Return the [X, Y] coordinate for the center point of the cell that contains the specified text.  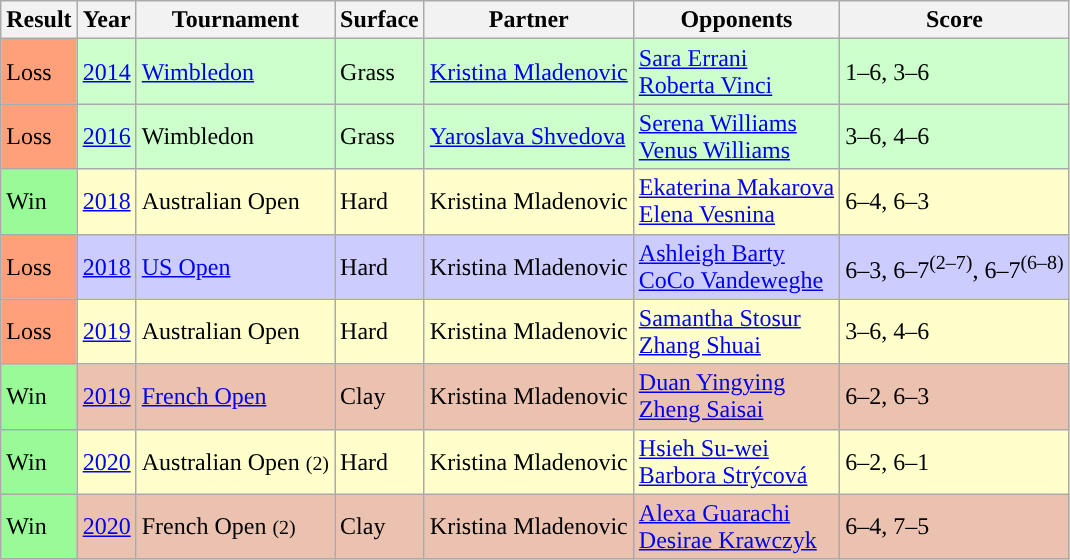
Partner [528, 20]
1–6, 3–6 [955, 72]
Score [955, 20]
2016 [106, 136]
Result [39, 20]
Yaroslava Shvedova [528, 136]
Sara Errani Roberta Vinci [736, 72]
6–4, 6–3 [955, 202]
Duan Yingying Zheng Saisai [736, 396]
French Open [235, 396]
6–3, 6–7(2–7), 6–7(6–8) [955, 266]
US Open [235, 266]
Tournament [235, 20]
Serena Williams Venus Williams [736, 136]
Australian Open (2) [235, 462]
6–2, 6–1 [955, 462]
2014 [106, 72]
Hsieh Su-wei Barbora Strýcová [736, 462]
Year [106, 20]
Ashleigh Barty CoCo Vandeweghe [736, 266]
Surface [380, 20]
Samantha Stosur Zhang Shuai [736, 332]
Alexa Guarachi Desirae Krawczyk [736, 526]
Ekaterina Makarova Elena Vesnina [736, 202]
6–4, 7–5 [955, 526]
French Open (2) [235, 526]
Opponents [736, 20]
6–2, 6–3 [955, 396]
